Locate the cell with the specified text and output its (x, y) center coordinate. 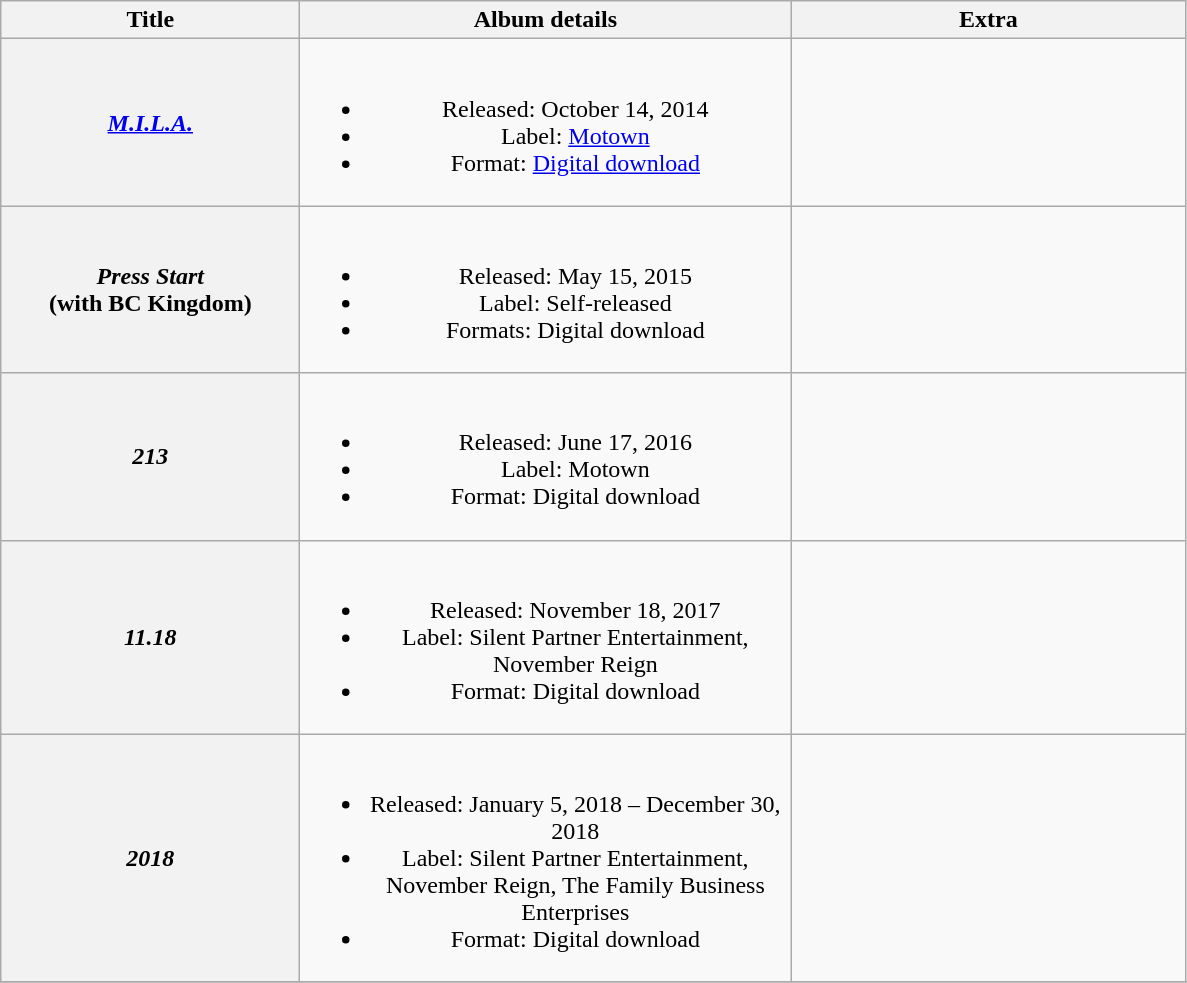
Title (150, 20)
213 (150, 456)
Extra (988, 20)
M.I.L.A. (150, 122)
11.18 (150, 637)
Released: May 15, 2015Label: Self-releasedFormats: Digital download (546, 290)
Album details (546, 20)
Released: November 18, 2017Label: Silent Partner Entertainment, November ReignFormat: Digital download (546, 637)
2018 (150, 858)
Press Start(with BC Kingdom) (150, 290)
Released: June 17, 2016Label: MotownFormat: Digital download (546, 456)
Released: October 14, 2014Label: MotownFormat: Digital download (546, 122)
